Return (x, y) of the center of cell containing provided text 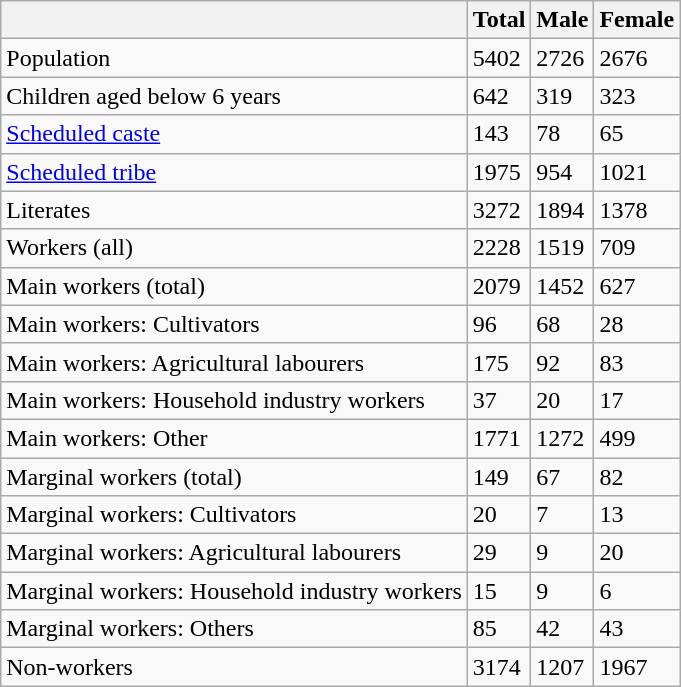
1519 (562, 248)
Scheduled caste (234, 134)
1272 (562, 438)
83 (637, 362)
1894 (562, 210)
2726 (562, 58)
96 (499, 324)
149 (499, 477)
37 (499, 400)
85 (499, 629)
642 (499, 96)
Scheduled tribe (234, 172)
Population (234, 58)
1021 (637, 172)
42 (562, 629)
3272 (499, 210)
3174 (499, 667)
Literates (234, 210)
2676 (637, 58)
Main workers: Household industry workers (234, 400)
43 (637, 629)
1771 (499, 438)
Main workers (total) (234, 286)
92 (562, 362)
Main workers: Cultivators (234, 324)
Female (637, 20)
Non-workers (234, 667)
Workers (all) (234, 248)
2228 (499, 248)
13 (637, 515)
Marginal workers: Cultivators (234, 515)
28 (637, 324)
2079 (499, 286)
5402 (499, 58)
319 (562, 96)
323 (637, 96)
1452 (562, 286)
65 (637, 134)
1207 (562, 667)
499 (637, 438)
Male (562, 20)
6 (637, 591)
15 (499, 591)
78 (562, 134)
1378 (637, 210)
Main workers: Agricultural labourers (234, 362)
Marginal workers: Others (234, 629)
Marginal workers (total) (234, 477)
17 (637, 400)
709 (637, 248)
Total (499, 20)
627 (637, 286)
Children aged below 6 years (234, 96)
175 (499, 362)
68 (562, 324)
7 (562, 515)
143 (499, 134)
Marginal workers: Agricultural labourers (234, 553)
67 (562, 477)
Marginal workers: Household industry workers (234, 591)
Main workers: Other (234, 438)
82 (637, 477)
1967 (637, 667)
1975 (499, 172)
29 (499, 553)
954 (562, 172)
